For the text-containing cell, return its midpoint in (x, y) coordinate format. 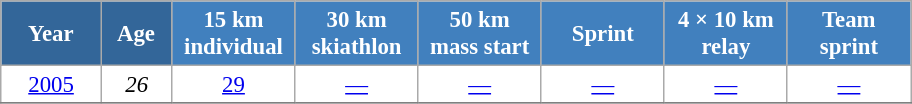
26 (136, 85)
Year (52, 34)
Team sprint (848, 34)
2005 (52, 85)
Sprint (602, 34)
30 km skiathlon (356, 34)
50 km mass start (480, 34)
15 km individual (234, 34)
Age (136, 34)
29 (234, 85)
4 × 10 km relay (726, 34)
